Capture the cell that displays the provided text and extract its [X, Y] central coordinate. 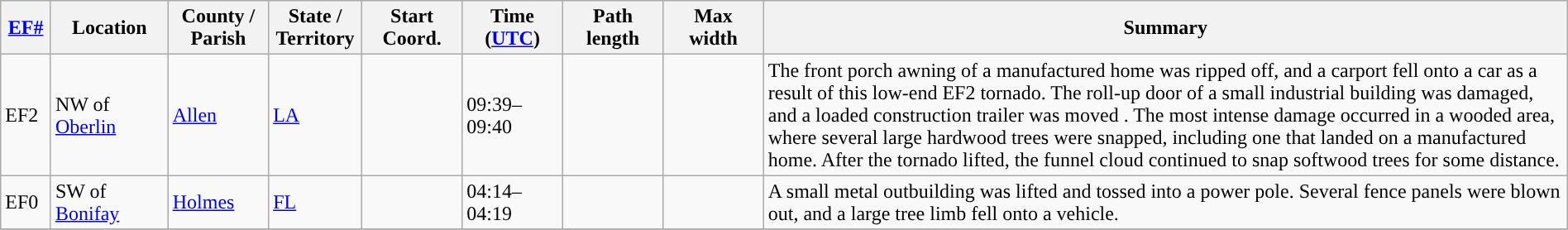
State / Territory [316, 28]
County / Parish [218, 28]
NW of Oberlin [109, 115]
A small metal outbuilding was lifted and tossed into a power pole. Several fence panels were blown out, and a large tree limb fell onto a vehicle. [1165, 202]
Max width [713, 28]
Location [109, 28]
Start Coord. [412, 28]
09:39–09:40 [513, 115]
FL [316, 202]
04:14–04:19 [513, 202]
Summary [1165, 28]
Allen [218, 115]
Path length [612, 28]
SW of Bonifay [109, 202]
Holmes [218, 202]
EF2 [26, 115]
LA [316, 115]
EF# [26, 28]
Time (UTC) [513, 28]
EF0 [26, 202]
